Find where the given text appears and provide that cell's center as (X, Y) coordinate. 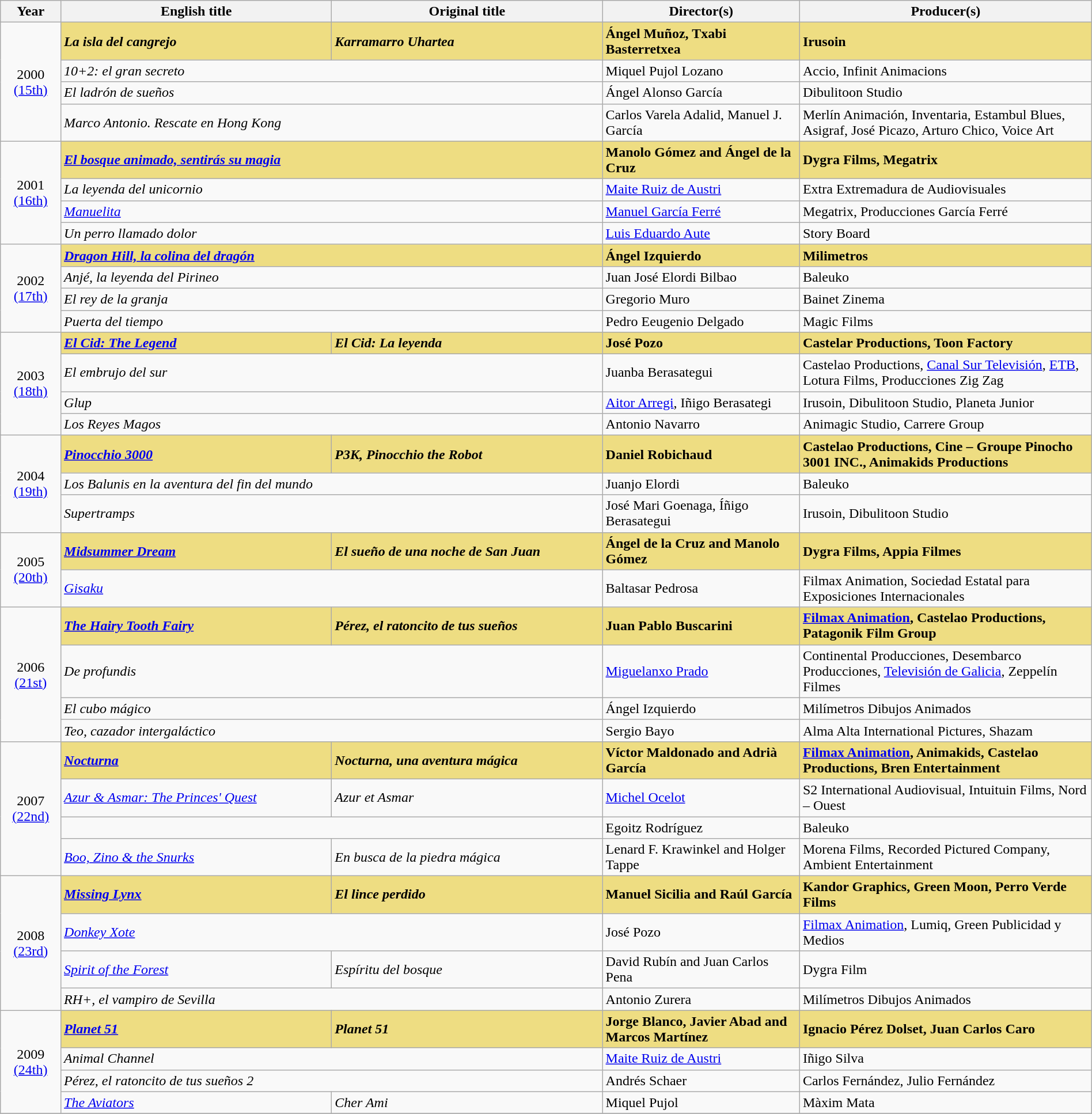
Producer(s) (946, 12)
Juanjo Elordi (701, 484)
El ladrón de sueños (332, 93)
Carlos Fernández, Julio Fernández (946, 1081)
Jorge Blanco, Javier Abad and Marcos Martínez (701, 1029)
Karramarro Uhartea (467, 41)
Juanba Berasategui (701, 373)
Michel Ocelot (701, 797)
El Cid: La leyenda (467, 343)
Kandor Graphics, Green Moon, Perro Verde Films (946, 895)
Castelar Productions, Toon Factory (946, 343)
Antonio Zurera (701, 999)
Merlín Animación, Inventaria, Estambul Blues, Asigraf, José Picazo, Arturo Chico, Voice Art (946, 122)
Dygra Films, Appia Filmes (946, 551)
Year (31, 12)
Màxim Mata (946, 1102)
Ángel Muñoz, Txabi Basterretxea (701, 41)
Animagic Studio, Carrere Group (946, 425)
Magic Films (946, 321)
Aitor Arregi, Iñigo Berasategi (701, 403)
Manuelita (332, 211)
Extra Extremadura de Audiovisuales (946, 190)
Víctor Maldonado and Adrià García (701, 760)
Midsummer Dream (196, 551)
La isla del cangrejo (196, 41)
P3K, Pinocchio the Robot (467, 454)
The Hairy Tooth Fairy (196, 626)
Irusoin, Dibulitoon Studio, Planeta Junior (946, 403)
The Aviators (196, 1102)
Andrés Schaer (701, 1081)
Alma Alta International Pictures, Shazam (946, 730)
La leyenda del unicornio (332, 190)
Miquel Pujol Lozano (701, 71)
Un perro llamado dolor (332, 233)
Supertramps (332, 514)
El Cid: The Legend (196, 343)
2005(20th) (31, 570)
El embrujo del sur (332, 373)
Missing Lynx (196, 895)
Director(s) (701, 12)
Iñigo Silva (946, 1059)
RH+, el vampiro de Sevilla (332, 999)
Filmax Animation, Sociedad Estatal para Exposiciones Internacionales (946, 589)
Carlos Varela Adalid, Manuel J. García (701, 122)
Espíritu del bosque (467, 970)
Pérez, el ratoncito de tus sueños 2 (332, 1081)
El bosque animado, sentirás su magia (332, 160)
S2 International Audiovisual, Intuituin Films, Nord – Ouest (946, 797)
Sergio Bayo (701, 730)
Spirit of the Forest (196, 970)
Dygra Film (946, 970)
Bainet Zinema (946, 299)
Original title (467, 12)
Dragon Hill, la colina del dragón (332, 255)
José Mari Goenaga, Íñigo Berasategui (701, 514)
2007(22nd) (31, 809)
2004(19th) (31, 484)
Continental Producciones, Desembarco Producciones, Televisión de Galicia, Zeppelín Filmes (946, 671)
Castelao Productions, Cine – Groupe Pinocho 3001 INC., Animakids Productions (946, 454)
2003(18th) (31, 384)
2009(24th) (31, 1062)
Los Balunis en la aventura del fin del mundo (332, 484)
Los Reyes Magos (332, 425)
Megatrix, Producciones García Ferré (946, 211)
En busca de la piedra mágica (467, 857)
Lenard F. Krawinkel and Holger Tappe (701, 857)
Story Board (946, 233)
Filmax Animation, Lumiq, Green Publicidad y Medios (946, 932)
Filmax Animation, Castelao Productions, Patagonik Film Group (946, 626)
Juan Pablo Buscarini (701, 626)
Milimetros (946, 255)
Gisaku (332, 589)
Boo, Zino & the Snurks (196, 857)
David Rubín and Juan Carlos Pena (701, 970)
Azur et Asmar (467, 797)
Irusoin (946, 41)
Dibulitoon Studio (946, 93)
El sueño de una noche de San Juan (467, 551)
2006(21st) (31, 674)
2001(16th) (31, 192)
El lince perdido (467, 895)
Animal Channel (332, 1059)
Pérez, el ratoncito de tus sueños (467, 626)
Manuel Sicilia and Raúl García (701, 895)
Cher Ami (467, 1102)
Manolo Gómez and Ángel de la Cruz (701, 160)
Manuel García Ferré (701, 211)
Miquel Pujol (701, 1102)
Pinocchio 3000 (196, 454)
Accio, Infinit Animacions (946, 71)
Miguelanxo Prado (701, 671)
Marco Antonio. Rescate en Hong Kong (332, 122)
Glup (332, 403)
Nocturna (196, 760)
Luis Eduardo Aute (701, 233)
Anjé, la leyenda del Pirineo (332, 277)
Ángel de la Cruz and Manolo Gómez (701, 551)
Baltasar Pedrosa (701, 589)
Ignacio Pérez Dolset, Juan Carlos Caro (946, 1029)
Azur & Asmar: The Princes' Quest (196, 797)
Puerta del tiempo (332, 321)
Donkey Xote (332, 932)
Filmax Animation, Animakids, Castelao Productions, Bren Entertainment (946, 760)
Castelao Productions, Canal Sur Televisión, ETB, Lotura Films, Producciones Zig Zag (946, 373)
Gregorio Muro (701, 299)
Irusoin, Dibulitoon Studio (946, 514)
Morena Films, Recorded Pictured Company, Ambient Entertainment (946, 857)
English title (196, 12)
Daniel Robichaud (701, 454)
Pedro Eeugenio Delgado (701, 321)
Ángel Alonso García (701, 93)
2002(17th) (31, 288)
El rey de la granja (332, 299)
2000(15th) (31, 82)
De profundis (332, 671)
Antonio Navarro (701, 425)
El cubo mágico (332, 708)
Egoitz Rodríguez (701, 828)
Dygra Films, Megatrix (946, 160)
2008(23rd) (31, 944)
Juan José Elordi Bilbao (701, 277)
Teo, cazador intergaláctico (332, 730)
Nocturna, una aventura mágica (467, 760)
10+2: el gran secreto (332, 71)
